Scan for the cell matching the given text and deliver its [x, y] coordinate at center. 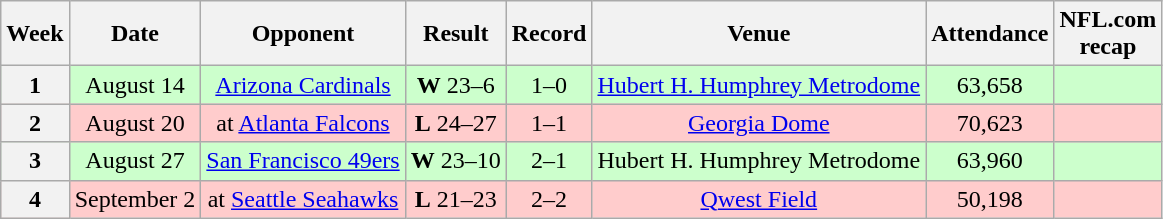
at Seattle Seahawks [303, 199]
Date [135, 34]
1–1 [549, 123]
3 [35, 161]
San Francisco 49ers [303, 161]
Week [35, 34]
W 23–6 [456, 85]
Qwest Field [759, 199]
August 27 [135, 161]
Venue [759, 34]
1–0 [549, 85]
Arizona Cardinals [303, 85]
2 [35, 123]
63,658 [990, 85]
L 24–27 [456, 123]
September 2 [135, 199]
Opponent [303, 34]
Record [549, 34]
L 21–23 [456, 199]
1 [35, 85]
2–2 [549, 199]
Georgia Dome [759, 123]
NFL.comrecap [1108, 34]
Attendance [990, 34]
63,960 [990, 161]
Result [456, 34]
at Atlanta Falcons [303, 123]
2–1 [549, 161]
50,198 [990, 199]
August 14 [135, 85]
W 23–10 [456, 161]
August 20 [135, 123]
70,623 [990, 123]
4 [35, 199]
